Search for the cell housing the specified text and yield its (X, Y) center coordinate. 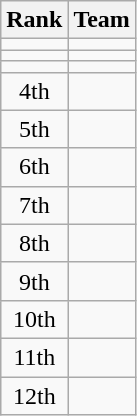
11th (34, 357)
8th (34, 243)
4th (34, 91)
12th (34, 395)
9th (34, 281)
5th (34, 129)
7th (34, 205)
Team (102, 20)
10th (34, 319)
Rank (34, 20)
6th (34, 167)
